Extract the (X, Y) coordinate from the center of the cell holding the provided text.  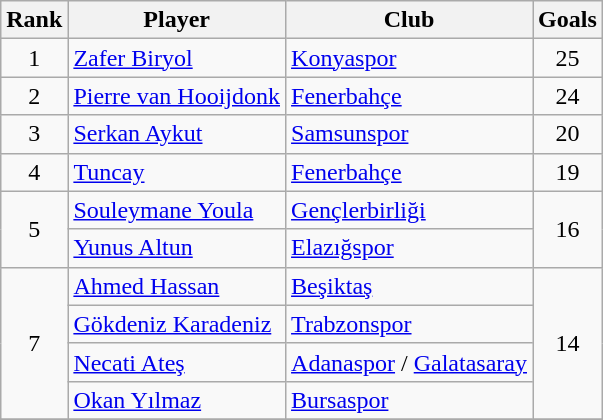
Gökdeniz Karadeniz (177, 324)
Konyaspor (410, 58)
2 (34, 96)
Trabzonspor (410, 324)
16 (568, 229)
Okan Yılmaz (177, 400)
20 (568, 134)
Club (410, 20)
Beşiktaş (410, 286)
24 (568, 96)
3 (34, 134)
1 (34, 58)
Serkan Aykut (177, 134)
19 (568, 172)
25 (568, 58)
Pierre van Hooijdonk (177, 96)
Tuncay (177, 172)
Player (177, 20)
Goals (568, 20)
Adanaspor / Galatasaray (410, 362)
Souleymane Youla (177, 210)
7 (34, 343)
4 (34, 172)
Necati Ateş (177, 362)
Rank (34, 20)
5 (34, 229)
14 (568, 343)
Samsunspor (410, 134)
Yunus Altun (177, 248)
Ahmed Hassan (177, 286)
Elazığspor (410, 248)
Gençlerbirliği (410, 210)
Bursaspor (410, 400)
Zafer Biryol (177, 58)
